Determine the (x, y) coordinate at the center of the cell enclosing the given text.  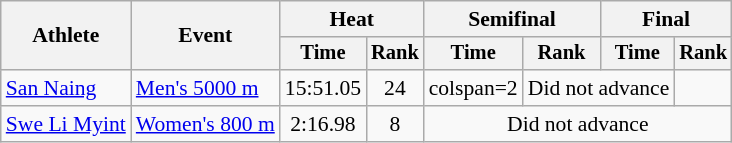
24 (395, 88)
Event (206, 36)
Athlete (66, 36)
Semifinal (512, 19)
2:16.98 (323, 124)
Swe Li Myint (66, 124)
15:51.05 (323, 88)
Men's 5000 m (206, 88)
San Naing (66, 88)
Heat (352, 19)
8 (395, 124)
colspan=2 (474, 88)
Final (666, 19)
Women's 800 m (206, 124)
